Output the [X, Y] coordinate of the center of the cell containing the given text.  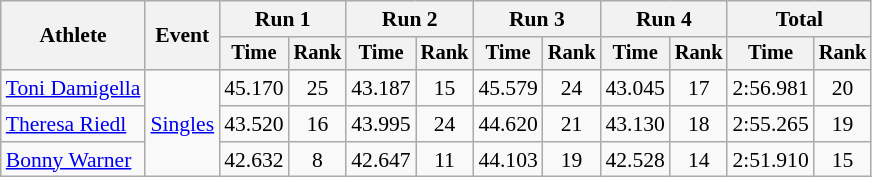
Event [182, 36]
Athlete [74, 36]
16 [318, 124]
20 [843, 88]
25 [318, 88]
Theresa Riedl [74, 124]
Run 1 [282, 19]
Run 3 [536, 19]
18 [699, 124]
43.187 [380, 88]
44.620 [508, 124]
21 [572, 124]
2:56.981 [770, 88]
43.520 [254, 124]
15 [445, 88]
45.579 [508, 88]
Total [799, 19]
2:55.265 [770, 124]
43.995 [380, 124]
Run 4 [664, 19]
43.045 [634, 88]
19 [843, 124]
45.170 [254, 88]
Toni Damigella [74, 88]
17 [699, 88]
Singles [182, 124]
Run 2 [410, 19]
43.130 [634, 124]
